Locate the cell with the specified text and output its [x, y] center coordinate. 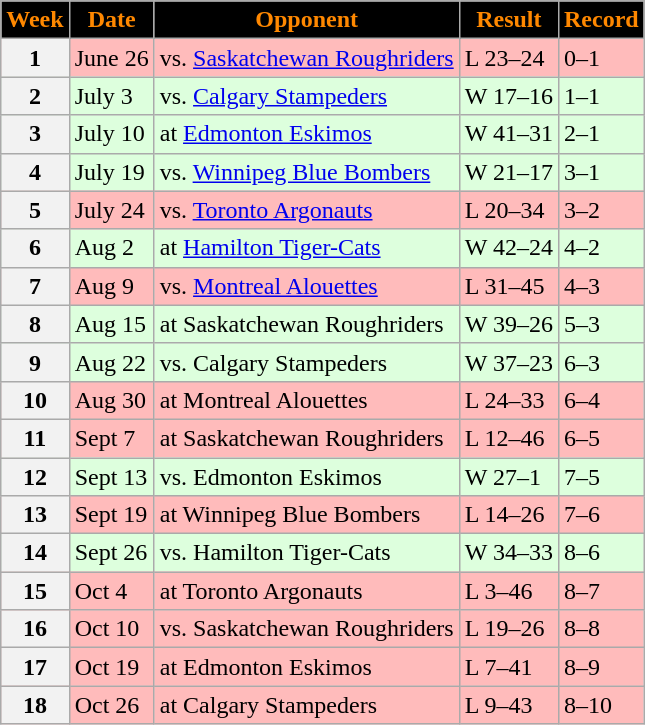
vs. Montreal Alouettes [306, 286]
at Hamilton Tiger-Cats [306, 248]
0–1 [601, 58]
Oct 10 [112, 629]
W 42–24 [508, 248]
Aug 2 [112, 248]
July 24 [112, 210]
18 [35, 705]
3 [35, 134]
at Toronto Argonauts [306, 591]
8–8 [601, 629]
L 14–26 [508, 515]
W 41–31 [508, 134]
4–3 [601, 286]
8 [35, 324]
Aug 9 [112, 286]
L 3–46 [508, 591]
6 [35, 248]
1 [35, 58]
13 [35, 515]
L 20–34 [508, 210]
9 [35, 362]
at Winnipeg Blue Bombers [306, 515]
5 [35, 210]
L 12–46 [508, 438]
W 39–26 [508, 324]
July 3 [112, 96]
L 23–24 [508, 58]
July 10 [112, 134]
at Calgary Stampeders [306, 705]
Aug 22 [112, 362]
11 [35, 438]
Sept 26 [112, 553]
5–3 [601, 324]
7–5 [601, 477]
L 7–41 [508, 667]
8–10 [601, 705]
3–1 [601, 172]
at Montreal Alouettes [306, 400]
4 [35, 172]
L 24–33 [508, 400]
Oct 4 [112, 591]
L 31–45 [508, 286]
12 [35, 477]
W 37–23 [508, 362]
Oct 26 [112, 705]
4–2 [601, 248]
Record [601, 20]
1–1 [601, 96]
vs. Winnipeg Blue Bombers [306, 172]
June 26 [112, 58]
6–4 [601, 400]
Aug 30 [112, 400]
W 21–17 [508, 172]
W 27–1 [508, 477]
2–1 [601, 134]
2 [35, 96]
3–2 [601, 210]
15 [35, 591]
7 [35, 286]
17 [35, 667]
10 [35, 400]
Date [112, 20]
Sept 7 [112, 438]
Opponent [306, 20]
Sept 13 [112, 477]
Aug 15 [112, 324]
Week [35, 20]
7–6 [601, 515]
L 19–26 [508, 629]
Oct 19 [112, 667]
16 [35, 629]
July 19 [112, 172]
W 17–16 [508, 96]
Result [508, 20]
vs. Edmonton Eskimos [306, 477]
Sept 19 [112, 515]
L 9–43 [508, 705]
14 [35, 553]
vs. Toronto Argonauts [306, 210]
6–3 [601, 362]
8–7 [601, 591]
6–5 [601, 438]
vs. Hamilton Tiger-Cats [306, 553]
8–6 [601, 553]
W 34–33 [508, 553]
8–9 [601, 667]
